Extract the (X, Y) coordinate from the center of the cell holding the provided text.  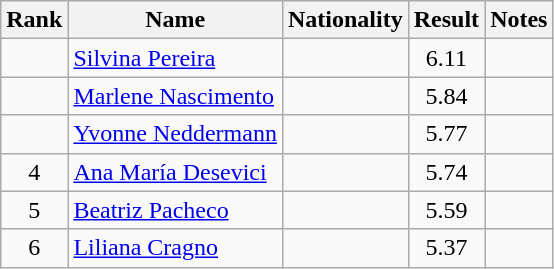
Notes (519, 20)
5.74 (446, 172)
Nationality (345, 20)
Liliana Cragno (176, 248)
5 (34, 210)
5.77 (446, 134)
Beatriz Pacheco (176, 210)
Silvina Pereira (176, 58)
Result (446, 20)
6 (34, 248)
Rank (34, 20)
Marlene Nascimento (176, 96)
Ana María Desevici (176, 172)
Yvonne Neddermann (176, 134)
5.84 (446, 96)
5.37 (446, 248)
5.59 (446, 210)
6.11 (446, 58)
4 (34, 172)
Name (176, 20)
